Detect which cell encompasses the target text, then output its [X, Y] center coordinate. 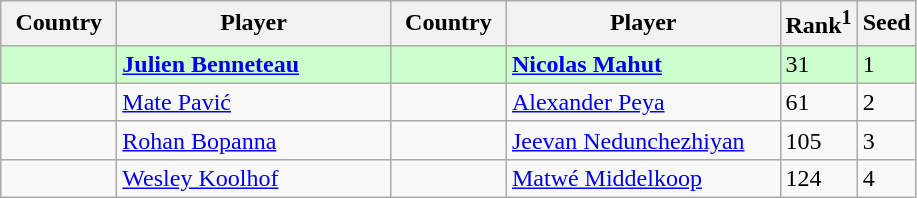
124 [818, 178]
31 [818, 64]
Nicolas Mahut [643, 64]
Jeevan Nedunchezhiyan [643, 140]
Mate Pavić [254, 102]
Julien Benneteau [254, 64]
Rank1 [818, 24]
61 [818, 102]
Rohan Bopanna [254, 140]
3 [886, 140]
4 [886, 178]
105 [818, 140]
Seed [886, 24]
Matwé Middelkoop [643, 178]
Alexander Peya [643, 102]
2 [886, 102]
Wesley Koolhof [254, 178]
1 [886, 64]
